Return the (x, y) coordinate for the center point of the cell that contains the specified text.  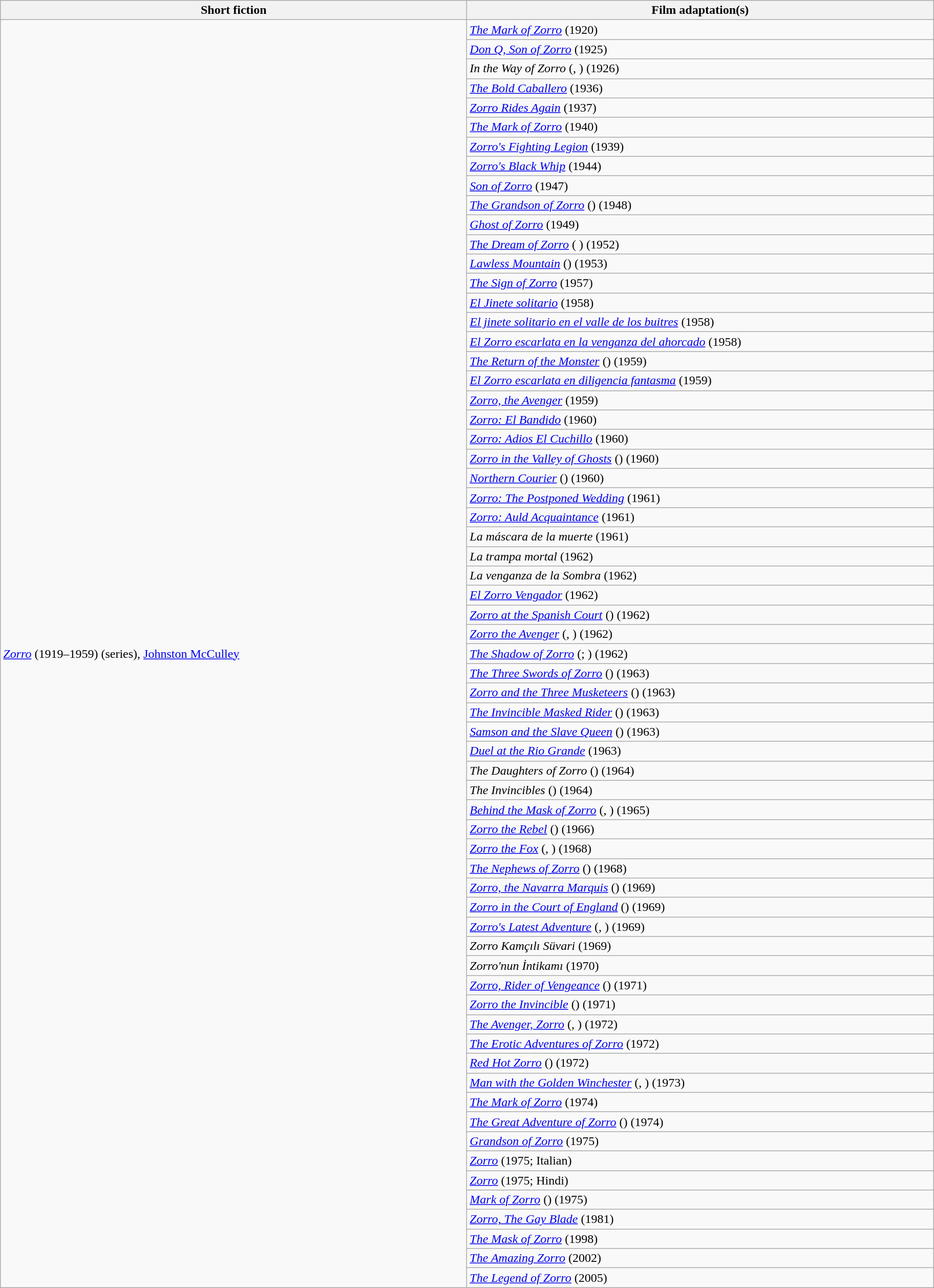
Zorro, the Navarra Marquis () (1969) (700, 888)
Behind the Mask of Zorro (, ) (1965) (700, 809)
The Legend of Zorro (2005) (700, 1278)
Zorro the Fox (, ) (1968) (700, 848)
Samson and the Slave Queen () (1963) (700, 732)
Zorro's Black Whip (1944) (700, 166)
Short fiction (233, 10)
Lawless Mountain () (1953) (700, 264)
The Three Swords of Zorro () (1963) (700, 673)
The Invincible Masked Rider () (1963) (700, 712)
Zorro (1975; Hindi) (700, 1180)
Zorro: Auld Acquaintance (1961) (700, 517)
Zorro: The Postponed Wedding (1961) (700, 497)
The Nephews of Zorro () (1968) (700, 868)
The Great Adventure of Zorro () (1974) (700, 1121)
The Dream of Zorro ( ) (1952) (700, 244)
The Mark of Zorro (1974) (700, 1102)
The Mask of Zorro (1998) (700, 1239)
Zorro: El Bandido (1960) (700, 420)
The Bold Caballero (1936) (700, 88)
Don Q, Son of Zorro (1925) (700, 49)
The Amazing Zorro (2002) (700, 1258)
Zorro Kamçılı Süvari (1969) (700, 946)
Zorro in the Court of England () (1969) (700, 907)
Zorro (1919–1959) (series), Johnston McCulley (233, 654)
Man with the Golden Winchester (, ) (1973) (700, 1083)
Northern Courier () (1960) (700, 478)
The Return of the Monster () (1959) (700, 361)
Zorro, The Gay Blade (1981) (700, 1219)
La trampa mortal (1962) (700, 556)
The Shadow of Zorro (; ) (1962) (700, 654)
The Avenger, Zorro (, ) (1972) (700, 1024)
El Zorro escarlata en diligencia fantasma (1959) (700, 381)
The Erotic Adventures of Zorro (1972) (700, 1044)
The Mark of Zorro (1920) (700, 30)
Zorro Rides Again (1937) (700, 108)
Zorro's Latest Adventure (, ) (1969) (700, 927)
The Daughters of Zorro () (1964) (700, 771)
Zorro's Fighting Legion (1939) (700, 147)
El Zorro Vengador (1962) (700, 595)
In the Way of Zorro (, ) (1926) (700, 69)
Duel at the Rio Grande (1963) (700, 751)
Ghost of Zorro (1949) (700, 224)
El Jinete solitario (1958) (700, 303)
Zorro, the Avenger (1959) (700, 400)
Zorro'nun İntikamı (1970) (700, 966)
Zorro (1975; Italian) (700, 1160)
Zorro and the Three Musketeers () (1963) (700, 693)
Zorro the Rebel () (1966) (700, 829)
The Sign of Zorro (1957) (700, 283)
Film adaptation(s) (700, 10)
Zorro the Invincible () (1971) (700, 1005)
La máscara de la muerte (1961) (700, 536)
Zorro, Rider of Vengeance () (1971) (700, 985)
Red Hot Zorro () (1972) (700, 1063)
Son of Zorro (1947) (700, 185)
Zorro in the Valley of Ghosts () (1960) (700, 459)
El jinete solitario en el valle de los buitres (1958) (700, 322)
Zorro the Avenger (, ) (1962) (700, 634)
El Zorro escarlata en la venganza del ahorcado (1958) (700, 342)
The Grandson of Zorro () (1948) (700, 205)
La venganza de la Sombra (1962) (700, 576)
Mark of Zorro () (1975) (700, 1200)
Grandson of Zorro (1975) (700, 1141)
The Mark of Zorro (1940) (700, 127)
Zorro: Adios El Cuchillo (1960) (700, 439)
Zorro at the Spanish Court () (1962) (700, 615)
The Invincibles () (1964) (700, 790)
